Extract the (x, y) coordinate from the center of the cell holding the provided text.  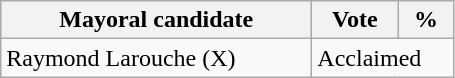
Mayoral candidate (156, 20)
Raymond Larouche (X) (156, 58)
% (426, 20)
Acclaimed (383, 58)
Vote (355, 20)
